Search for the cell housing the specified text and yield its (X, Y) center coordinate. 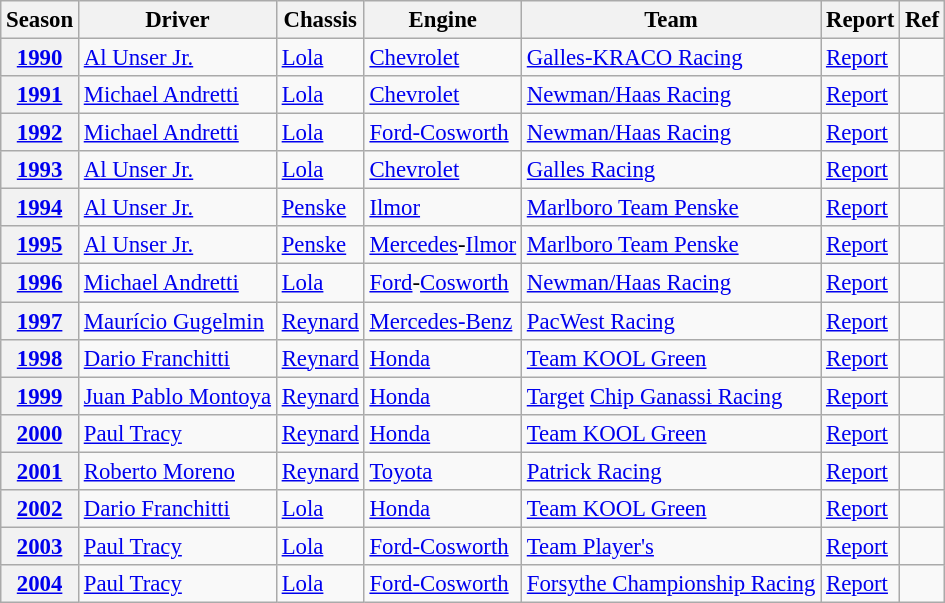
1992 (40, 133)
Ref (922, 20)
Forsythe Championship Racing (670, 584)
1990 (40, 58)
2003 (40, 546)
Team Player's (670, 546)
1994 (40, 208)
Juan Pablo Montoya (177, 396)
Mercedes-Benz (442, 321)
Target Chip Ganassi Racing (670, 396)
1997 (40, 321)
Season (40, 20)
2002 (40, 509)
Maurício Gugelmin (177, 321)
1998 (40, 358)
Chassis (320, 20)
Roberto Moreno (177, 471)
Mercedes-Ilmor (442, 245)
Galles Racing (670, 170)
2004 (40, 584)
Driver (177, 20)
Patrick Racing (670, 471)
Team (670, 20)
1991 (40, 95)
1996 (40, 283)
Ilmor (442, 208)
Engine (442, 20)
1995 (40, 245)
2000 (40, 433)
Toyota (442, 471)
1999 (40, 396)
Galles-KRACO Racing (670, 58)
PacWest Racing (670, 321)
1993 (40, 170)
2001 (40, 471)
